Return [X, Y] of the center of cell containing provided text 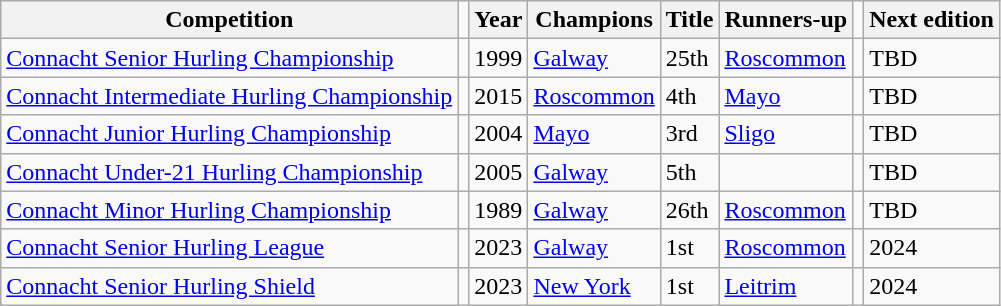
Next edition [932, 20]
Connacht Junior Hurling Championship [230, 134]
Runners-up [786, 20]
4th [690, 96]
Year [498, 20]
Sligo [786, 134]
Champions [594, 20]
3rd [690, 134]
1989 [498, 210]
2005 [498, 172]
26th [690, 210]
Connacht Intermediate Hurling Championship [230, 96]
5th [690, 172]
New York [594, 286]
2015 [498, 96]
25th [690, 58]
Title [690, 20]
Connacht Under-21 Hurling Championship [230, 172]
Connacht Senior Hurling League [230, 248]
Connacht Senior Hurling Shield [230, 286]
Leitrim [786, 286]
1999 [498, 58]
Connacht Senior Hurling Championship [230, 58]
Connacht Minor Hurling Championship [230, 210]
Competition [230, 20]
2004 [498, 134]
